Search for the cell housing the specified text and yield its (X, Y) center coordinate. 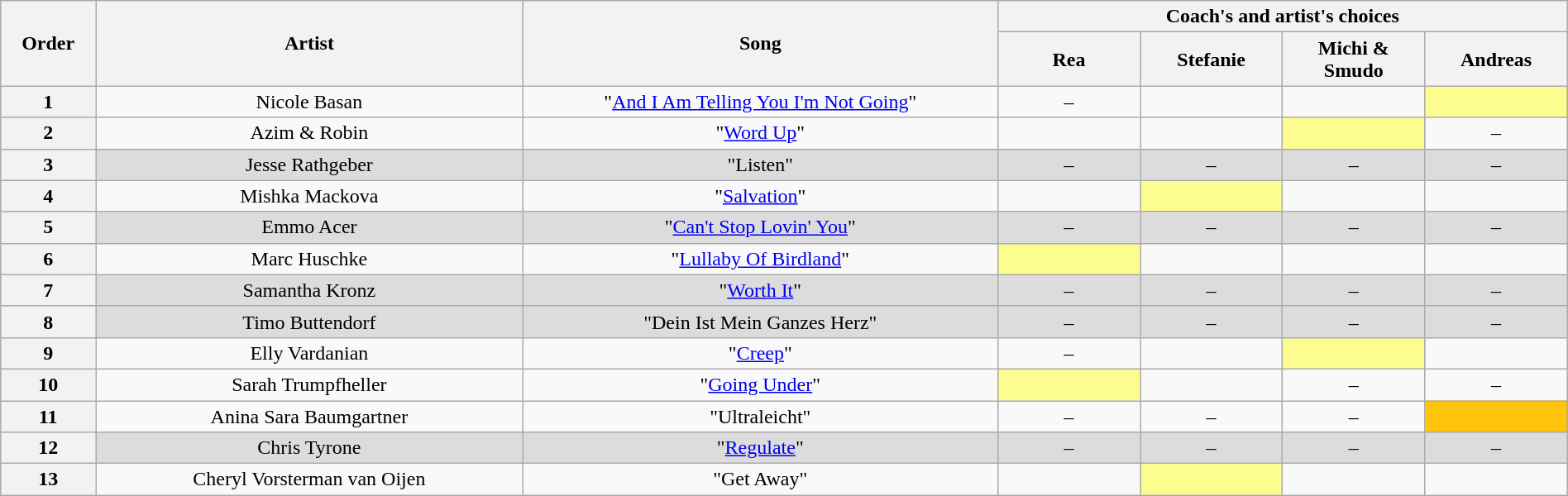
"Ultraleicht" (760, 416)
Song (760, 43)
12 (48, 448)
Rea (1068, 60)
"Worth It" (760, 290)
Timo Buttendorf (309, 322)
"Lullaby Of Birdland" (760, 259)
Michi & Smudo (1354, 60)
6 (48, 259)
"Can't Stop Lovin' You" (760, 227)
7 (48, 290)
"Regulate" (760, 448)
5 (48, 227)
4 (48, 196)
Stefanie (1212, 60)
"Salvation" (760, 196)
8 (48, 322)
Sarah Trumpfheller (309, 384)
Mishka Mackova (309, 196)
Azim & Robin (309, 133)
Elly Vardanian (309, 353)
9 (48, 353)
"Listen" (760, 165)
"Creep" (760, 353)
3 (48, 165)
Jesse Rathgeber (309, 165)
Coach's and artist's choices (1282, 17)
Emmo Acer (309, 227)
"Get Away" (760, 479)
13 (48, 479)
Chris Tyrone (309, 448)
11 (48, 416)
Order (48, 43)
1 (48, 102)
2 (48, 133)
"Dein Ist Mein Ganzes Herz" (760, 322)
Artist (309, 43)
Andreas (1496, 60)
"Going Under" (760, 384)
"Word Up" (760, 133)
Samantha Kronz (309, 290)
Marc Huschke (309, 259)
"And I Am Telling You I'm Not Going" (760, 102)
Nicole Basan (309, 102)
10 (48, 384)
Cheryl Vorsterman van Oijen (309, 479)
Anina Sara Baumgartner (309, 416)
